Output the (X, Y) coordinate of the center of the cell containing the given text.  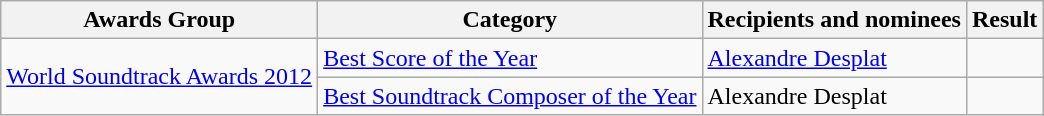
Best Soundtrack Composer of the Year (510, 96)
Result (1004, 20)
Recipients and nominees (834, 20)
Category (510, 20)
Awards Group (160, 20)
Best Score of the Year (510, 58)
World Soundtrack Awards 2012 (160, 77)
